From the cell containing the given text, extract its center point as [x, y] coordinate. 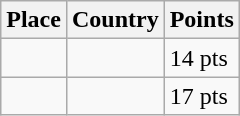
14 pts [202, 58]
Place [34, 20]
17 pts [202, 96]
Points [202, 20]
Country [115, 20]
